From the cell containing the given text, extract its center point as [x, y] coordinate. 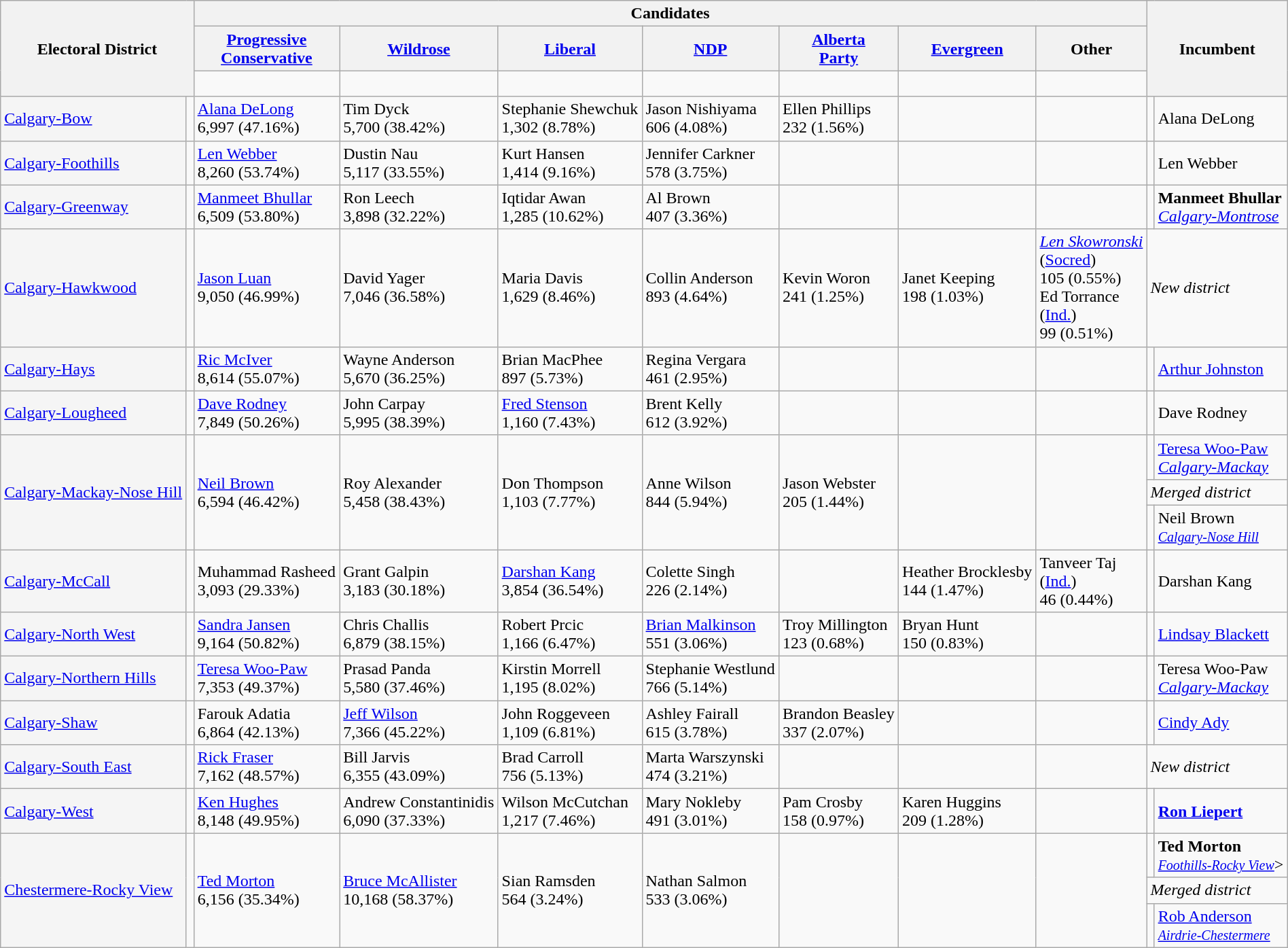
Brian Malkinson551 (3.06%) [711, 635]
Electoral District [97, 49]
Calgary-Lougheed [94, 413]
Rick Fraser7,162 (48.57%) [266, 767]
Liberal [570, 49]
Other [1091, 49]
Brad Carroll756 (5.13%) [570, 767]
Neil BrownCalgary-Nose Hill [1221, 527]
Regina Vergara461 (2.95%) [711, 368]
Alana DeLong6,997 (47.16%) [266, 118]
Cindy Ady [1221, 723]
Stephanie Shewchuk1,302 (8.78%) [570, 118]
Candidates [670, 14]
Len Webber8,260 (53.74%) [266, 163]
Alana DeLong [1221, 118]
Jason Nishiyama606 (4.08%) [711, 118]
AlbertaParty [839, 49]
Calgary-South East [94, 767]
Incumbent [1217, 49]
Jeff Wilson7,366 (45.22%) [418, 723]
Andrew Constantinidis6,090 (37.33%) [418, 811]
Farouk Adatia6,864 (42.13%) [266, 723]
Al Brown407 (3.36%) [711, 207]
Ken Hughes8,148 (49.95%) [266, 811]
Tim Dyck5,700 (38.42%) [418, 118]
Ted MortonFoothills-Rocky View> [1221, 855]
Wilson McCutchan1,217 (7.46%) [570, 811]
Dave Rodney [1221, 413]
Janet Keeping198 (1.03%) [967, 288]
Darshan Kang [1221, 580]
Lindsay Blackett [1221, 635]
Ron Leech3,898 (32.22%) [418, 207]
Iqtidar Awan1,285 (10.62%) [570, 207]
Brandon Beasley337 (2.07%) [839, 723]
Calgary-Bow [94, 118]
Maria Davis1,629 (8.46%) [570, 288]
Prasad Panda5,580 (37.46%) [418, 678]
Darshan Kang3,854 (36.54%) [570, 580]
Jason Luan9,050 (46.99%) [266, 288]
Kevin Woron241 (1.25%) [839, 288]
John Carpay5,995 (38.39%) [418, 413]
Dustin Nau5,117 (33.55%) [418, 163]
Marta Warszynski474 (3.21%) [711, 767]
Calgary-Northern Hills [94, 678]
Sandra Jansen9,164 (50.82%) [266, 635]
Grant Galpin3,183 (30.18%) [418, 580]
Teresa Woo-Paw7,353 (49.37%) [266, 678]
Calgary-Hawkwood [94, 288]
Troy Millington123 (0.68%) [839, 635]
Len Webber [1221, 163]
Ric McIver8,614 (55.07%) [266, 368]
Robert Prcic1,166 (6.47%) [570, 635]
Evergreen [967, 49]
Neil Brown6,594 (46.42%) [266, 492]
ProgressiveConservative [266, 49]
Heather Brocklesby144 (1.47%) [967, 580]
Wayne Anderson5,670 (36.25%) [418, 368]
Len Skowronski(Socred)105 (0.55%)Ed Torrance(Ind.)99 (0.51%) [1091, 288]
Arthur Johnston [1221, 368]
Ashley Fairall615 (3.78%) [711, 723]
Tanveer Taj(Ind.)46 (0.44%) [1091, 580]
Jennifer Carkner578 (3.75%) [711, 163]
Fred Stenson1,160 (7.43%) [570, 413]
Calgary-Shaw [94, 723]
Calgary-Mackay-Nose Hill [94, 492]
Kirstin Morrell1,195 (8.02%) [570, 678]
Chestermere-Rocky View [94, 890]
Bruce McAllister10,168 (58.37%) [418, 890]
Calgary-McCall [94, 580]
David Yager7,046 (36.58%) [418, 288]
Muhammad Rasheed3,093 (29.33%) [266, 580]
Brent Kelly612 (3.92%) [711, 413]
Brian MacPhee897 (5.73%) [570, 368]
Rob AndersonAirdrie-Chestermere [1221, 926]
Bryan Hunt150 (0.83%) [967, 635]
NDP [711, 49]
Pam Crosby158 (0.97%) [839, 811]
Nathan Salmon533 (3.06%) [711, 890]
Roy Alexander5,458 (38.43%) [418, 492]
Calgary-North West [94, 635]
Jason Webster205 (1.44%) [839, 492]
Karen Huggins209 (1.28%) [967, 811]
Manmeet BhullarCalgary-Montrose [1221, 207]
Sian Ramsden564 (3.24%) [570, 890]
Colette Singh226 (2.14%) [711, 580]
Wildrose [418, 49]
Calgary-West [94, 811]
Collin Anderson893 (4.64%) [711, 288]
Don Thompson1,103 (7.77%) [570, 492]
Manmeet Bhullar6,509 (53.80%) [266, 207]
Calgary-Foothills [94, 163]
Ted Morton6,156 (35.34%) [266, 890]
Bill Jarvis6,355 (43.09%) [418, 767]
Kurt Hansen1,414 (9.16%) [570, 163]
Ron Liepert [1221, 811]
Chris Challis6,879 (38.15%) [418, 635]
Mary Nokleby491 (3.01%) [711, 811]
Calgary-Hays [94, 368]
Stephanie Westlund766 (5.14%) [711, 678]
Anne Wilson844 (5.94%) [711, 492]
Dave Rodney7,849 (50.26%) [266, 413]
John Roggeveen1,109 (6.81%) [570, 723]
Calgary-Greenway [94, 207]
Ellen Phillips232 (1.56%) [839, 118]
